Identify which cell holds the provided text, then report its [x, y] central coordinate. 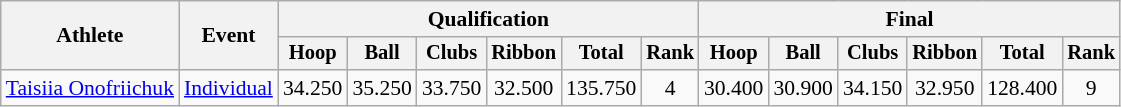
128.400 [1022, 88]
35.250 [382, 88]
34.150 [872, 88]
30.400 [734, 88]
Taisiia Onofriichuk [90, 88]
30.900 [802, 88]
135.750 [601, 88]
Event [228, 36]
Individual [228, 88]
32.500 [524, 88]
4 [670, 88]
Qualification [488, 19]
Final [910, 19]
32.950 [944, 88]
33.750 [452, 88]
34.250 [312, 88]
9 [1091, 88]
Athlete [90, 36]
